Scan for the cell matching the given text and deliver its [x, y] coordinate at center. 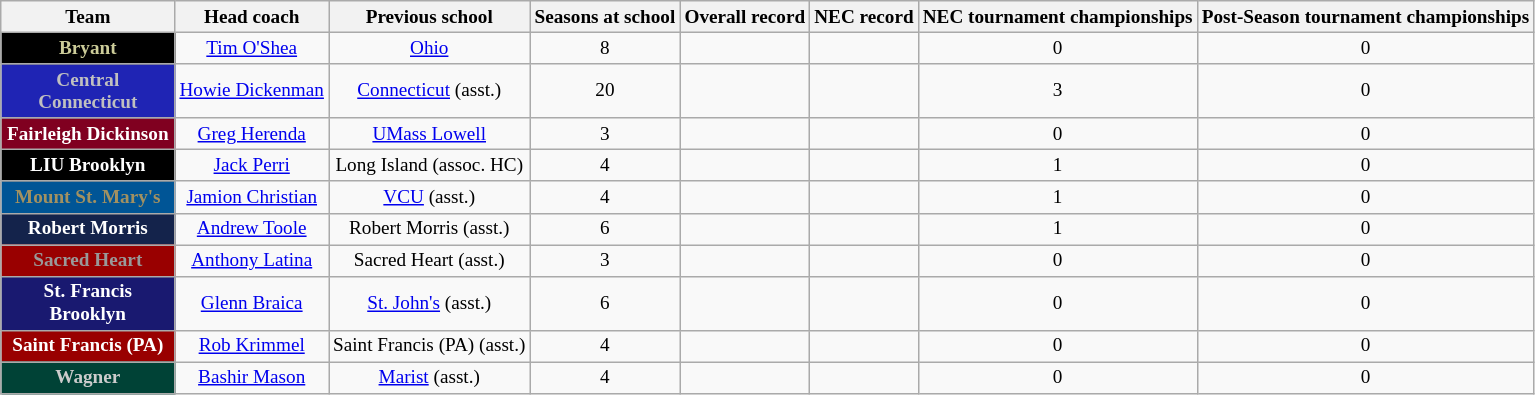
VCU (asst.) [428, 197]
Marist (asst.) [428, 378]
NEC record [864, 17]
NEC tournament championships [1058, 17]
Rob Krimmel [252, 346]
8 [605, 48]
Mount St. Mary's [88, 197]
Wagner [88, 378]
Connecticut (asst.) [428, 91]
Robert Morris [88, 229]
Bashir Mason [252, 378]
Jack Perri [252, 166]
Ohio [428, 48]
Anthony Latina [252, 261]
Previous school [428, 17]
Sacred Heart [88, 261]
Team [88, 17]
St. John's (asst.) [428, 303]
Seasons at school [605, 17]
Fairleigh Dickinson [88, 134]
LIU Brooklyn [88, 166]
Sacred Heart (asst.) [428, 261]
Glenn Braica [252, 303]
Greg Herenda [252, 134]
Head coach [252, 17]
Jamion Christian [252, 197]
UMass Lowell [428, 134]
Saint Francis (PA) (asst.) [428, 346]
Robert Morris (asst.) [428, 229]
Tim O'Shea [252, 48]
Post-Season tournament championships [1366, 17]
Central Connecticut [88, 91]
Overall record [745, 17]
Saint Francis (PA) [88, 346]
Howie Dickenman [252, 91]
St. Francis Brooklyn [88, 303]
20 [605, 91]
Andrew Toole [252, 229]
Bryant [88, 48]
Long Island (assoc. HC) [428, 166]
